Capture the cell that displays the provided text and extract its (x, y) central coordinate. 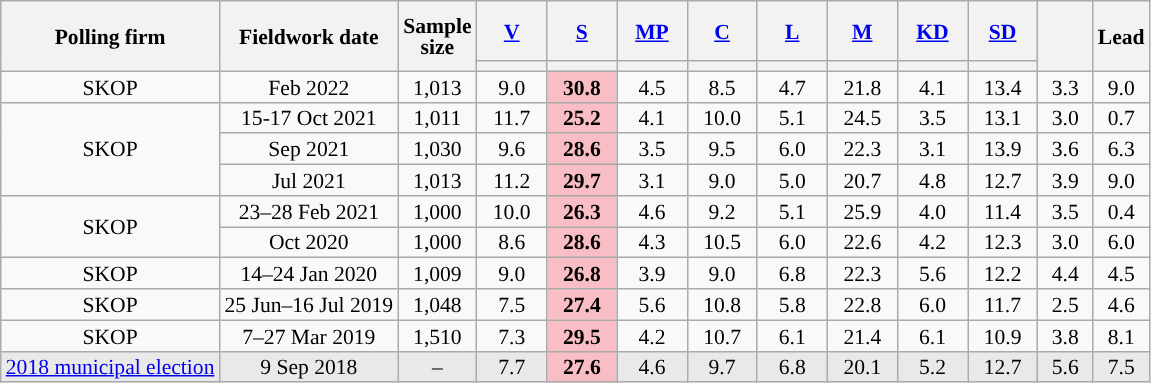
0.4 (1122, 212)
S (582, 31)
0.7 (1122, 118)
6.3 (1122, 150)
KD (932, 31)
21.8 (862, 86)
V (512, 31)
2018 municipal election (110, 366)
23–28 Feb 2021 (308, 212)
27.6 (582, 366)
8.6 (512, 242)
5.0 (792, 180)
– (437, 366)
4.4 (1066, 274)
5.8 (792, 304)
1,510 (437, 336)
3.3 (1066, 86)
L (792, 31)
10.9 (1003, 336)
4.3 (652, 242)
8.1 (1122, 336)
4.8 (932, 180)
24.5 (862, 118)
Samplesize (437, 36)
4.0 (932, 212)
10.8 (722, 304)
SD (1003, 31)
4.7 (792, 86)
11.4 (1003, 212)
10.5 (722, 242)
Sep 2021 (308, 150)
29.5 (582, 336)
9.7 (722, 366)
7–27 Mar 2019 (308, 336)
2.5 (1066, 304)
13.9 (1003, 150)
3.8 (1066, 336)
1,048 (437, 304)
12.2 (1003, 274)
Fieldwork date (308, 36)
25.2 (582, 118)
9 Sep 2018 (308, 366)
7.7 (512, 366)
3.6 (1066, 150)
30.8 (582, 86)
20.7 (862, 180)
20.1 (862, 366)
13.1 (1003, 118)
10.7 (722, 336)
Lead (1122, 36)
27.4 (582, 304)
1,030 (437, 150)
1,011 (437, 118)
21.4 (862, 336)
7.3 (512, 336)
Oct 2020 (308, 242)
25 Jun–16 Jul 2019 (308, 304)
1,009 (437, 274)
9.5 (722, 150)
26.8 (582, 274)
13.4 (1003, 86)
25.9 (862, 212)
8.5 (722, 86)
26.3 (582, 212)
29.7 (582, 180)
22.8 (862, 304)
22.6 (862, 242)
MP (652, 31)
12.3 (1003, 242)
14–24 Jan 2020 (308, 274)
M (862, 31)
Feb 2022 (308, 86)
Polling firm (110, 36)
Jul 2021 (308, 180)
11.2 (512, 180)
C (722, 31)
5.2 (932, 366)
9.6 (512, 150)
15-17 Oct 2021 (308, 118)
9.2 (722, 212)
